Extract the (X, Y) coordinate from the center of the cell holding the provided text.  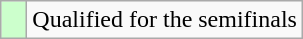
Qualified for the semifinals (165, 20)
